Search for the cell housing the specified text and yield its (X, Y) center coordinate. 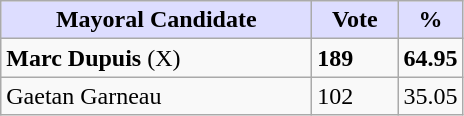
35.05 (430, 96)
64.95 (430, 58)
Marc Dupuis (X) (156, 58)
102 (355, 96)
Vote (355, 20)
% (430, 20)
Gaetan Garneau (156, 96)
189 (355, 58)
Mayoral Candidate (156, 20)
